Locate the cell with the specified text and output its (X, Y) center coordinate. 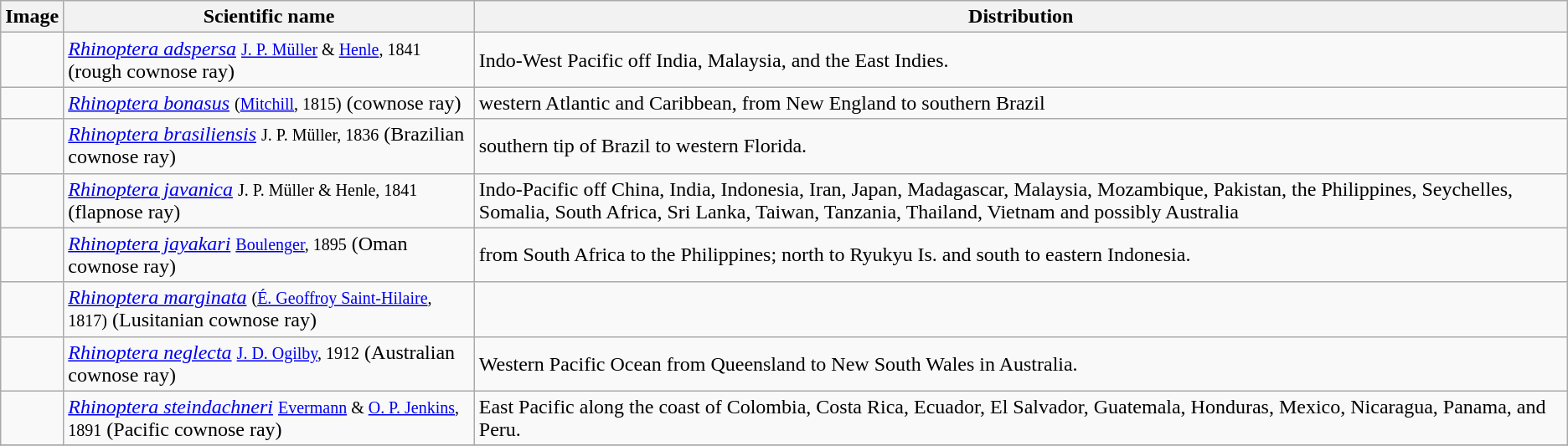
Rhinoptera adspersa J. P. Müller & Henle, 1841 (rough cownose ray) (269, 60)
from South Africa to the Philippines; north to Ryukyu Is. and south to eastern Indonesia. (1020, 254)
Rhinoptera steindachneri Evermann & O. P. Jenkins, 1891 (Pacific cownose ray) (269, 418)
Rhinoptera neglecta J. D. Ogilby, 1912 (Australian cownose ray) (269, 363)
Rhinoptera brasiliensis J. P. Müller, 1836 (Brazilian cownose ray) (269, 146)
Indo-West Pacific off India, Malaysia, and the East Indies. (1020, 60)
Distribution (1020, 17)
Image (32, 17)
southern tip of Brazil to western Florida. (1020, 146)
Scientific name (269, 17)
East Pacific along the coast of Colombia, Costa Rica, Ecuador, El Salvador, Guatemala, Honduras, Mexico, Nicaragua, Panama, and Peru. (1020, 418)
Rhinoptera bonasus (Mitchill, 1815) (cownose ray) (269, 103)
Rhinoptera marginata (É. Geoffroy Saint-Hilaire, 1817) (Lusitanian cownose ray) (269, 310)
Rhinoptera javanica J. P. Müller & Henle, 1841 (flapnose ray) (269, 201)
western Atlantic and Caribbean, from New England to southern Brazil (1020, 103)
Rhinoptera jayakari Boulenger, 1895 (Oman cownose ray) (269, 254)
Western Pacific Ocean from Queensland to New South Wales in Australia. (1020, 363)
